Scan for the cell matching the given text and deliver its [X, Y] coordinate at center. 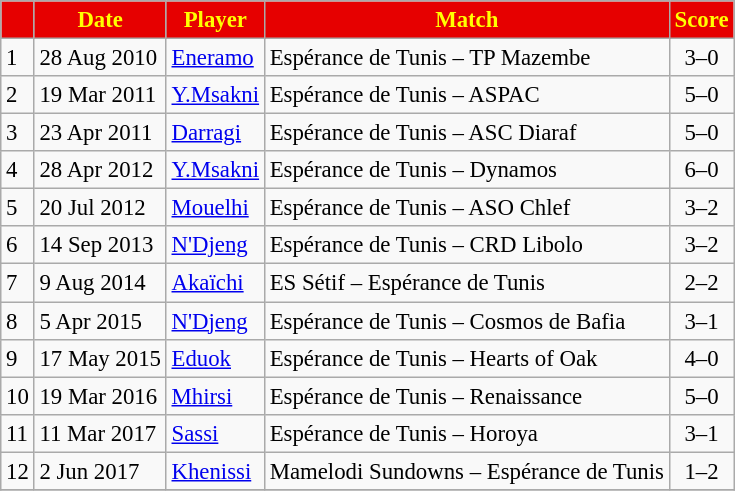
10 [18, 396]
Mamelodi Sundowns – Espérance de Tunis [466, 471]
Sassi [215, 433]
2–2 [702, 283]
28 Apr 2012 [100, 170]
1–2 [702, 471]
Eduok [215, 358]
Player [215, 20]
12 [18, 471]
Espérance de Tunis – ASO Chlef [466, 208]
2 [18, 95]
28 Aug 2010 [100, 58]
Espérance de Tunis – TP Mazembe [466, 58]
17 May 2015 [100, 358]
11 [18, 433]
Date [100, 20]
Akaïchi [215, 283]
Mouelhi [215, 208]
Eneramo [215, 58]
5 Apr 2015 [100, 321]
19 Mar 2016 [100, 396]
9 Aug 2014 [100, 283]
Match [466, 20]
9 [18, 358]
8 [18, 321]
20 Jul 2012 [100, 208]
3 [18, 133]
Espérance de Tunis – ASPAC [466, 95]
7 [18, 283]
Mhirsi [215, 396]
ES Sétif – Espérance de Tunis [466, 283]
Score [702, 20]
Khenissi [215, 471]
3–0 [702, 58]
Espérance de Tunis – Hearts of Oak [466, 358]
Espérance de Tunis – ASC Diaraf [466, 133]
Espérance de Tunis – Dynamos [466, 170]
4–0 [702, 358]
2 Jun 2017 [100, 471]
14 Sep 2013 [100, 245]
Darragi [215, 133]
Espérance de Tunis – Horoya [466, 433]
11 Mar 2017 [100, 433]
6 [18, 245]
1 [18, 58]
6–0 [702, 170]
5 [18, 208]
Espérance de Tunis – Cosmos de Bafia [466, 321]
Espérance de Tunis – Renaissance [466, 396]
4 [18, 170]
23 Apr 2011 [100, 133]
Espérance de Tunis – CRD Libolo [466, 245]
19 Mar 2011 [100, 95]
